Detect which cell encompasses the target text, then output its (X, Y) center coordinate. 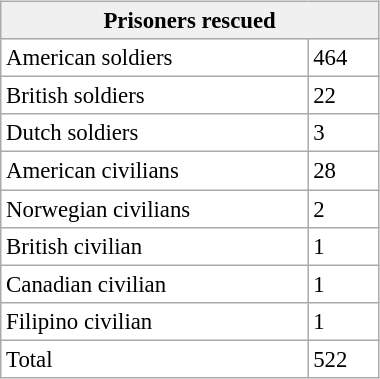
Prisoners rescued (190, 21)
464 (344, 58)
Total (154, 359)
28 (344, 171)
3 (344, 133)
22 (344, 96)
Norwegian civilians (154, 209)
American civilians (154, 171)
British soldiers (154, 96)
Dutch soldiers (154, 133)
British civilian (154, 246)
2 (344, 209)
American soldiers (154, 58)
Canadian civilian (154, 284)
522 (344, 359)
Filipino civilian (154, 321)
